Detect which cell encompasses the target text, then output its (X, Y) center coordinate. 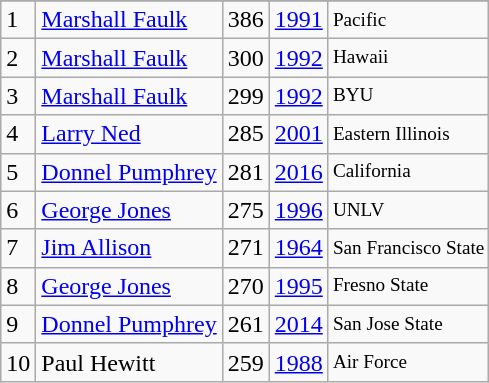
2 (18, 58)
California (408, 172)
275 (246, 210)
Eastern Illinois (408, 134)
285 (246, 134)
6 (18, 210)
Air Force (408, 362)
2014 (298, 324)
259 (246, 362)
281 (246, 172)
2001 (298, 134)
1964 (298, 248)
Jim Allison (129, 248)
9 (18, 324)
Paul Hewitt (129, 362)
UNLV (408, 210)
3 (18, 96)
2016 (298, 172)
1988 (298, 362)
5 (18, 172)
San Jose State (408, 324)
386 (246, 20)
270 (246, 286)
1991 (298, 20)
1996 (298, 210)
BYU (408, 96)
8 (18, 286)
Larry Ned (129, 134)
261 (246, 324)
10 (18, 362)
4 (18, 134)
Pacific (408, 20)
1 (18, 20)
300 (246, 58)
Fresno State (408, 286)
San Francisco State (408, 248)
1995 (298, 286)
299 (246, 96)
7 (18, 248)
Hawaii (408, 58)
271 (246, 248)
